Detect which cell encompasses the target text, then output its [X, Y] center coordinate. 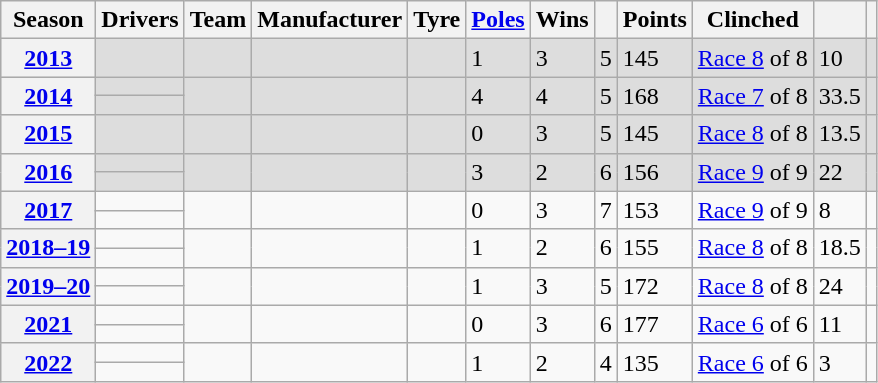
Tyre [437, 20]
172 [654, 286]
18.5 [840, 248]
Points [654, 20]
8 [840, 210]
2017 [48, 210]
2019–20 [48, 286]
13.5 [840, 134]
2014 [48, 96]
Drivers [140, 20]
156 [654, 172]
153 [654, 210]
2015 [48, 134]
11 [840, 324]
Poles [498, 20]
10 [840, 58]
2022 [48, 362]
2018–19 [48, 248]
177 [654, 324]
168 [654, 96]
2013 [48, 58]
24 [840, 286]
Manufacturer [330, 20]
33.5 [840, 96]
Team [218, 20]
135 [654, 362]
Wins [562, 20]
22 [840, 172]
7 [606, 210]
155 [654, 248]
Clinched [752, 20]
Race 7 of 8 [752, 96]
Season [48, 20]
2021 [48, 324]
2016 [48, 172]
